Provide the [x, y] coordinate of the cell's center where the given text is located.  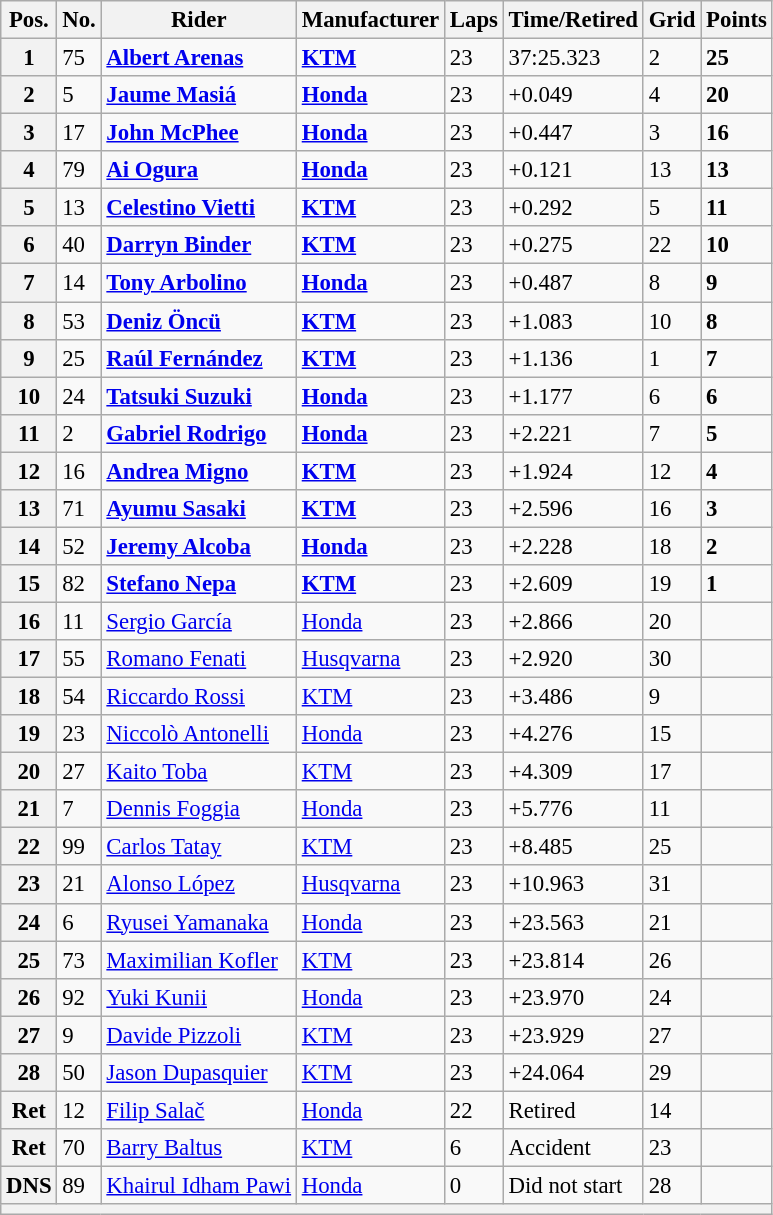
29 [672, 1073]
92 [79, 997]
+3.486 [573, 697]
73 [79, 960]
30 [672, 659]
Time/Retired [573, 20]
+5.776 [573, 809]
Riccardo Rossi [198, 697]
Romano Fenati [198, 659]
Grid [672, 20]
75 [79, 58]
82 [79, 584]
Ryusei Yamanaka [198, 922]
79 [79, 170]
Tatsuki Suzuki [198, 396]
+2.609 [573, 584]
+2.596 [573, 509]
Jaume Masiá [198, 95]
+23.814 [573, 960]
+23.929 [573, 1035]
+4.276 [573, 734]
No. [79, 20]
Jeremy Alcoba [198, 546]
55 [79, 659]
Maximilian Kofler [198, 960]
+0.292 [573, 208]
Alonso López [198, 885]
89 [79, 1185]
+2.221 [573, 433]
Khairul Idham Pawi [198, 1185]
Accident [573, 1148]
Laps [474, 20]
Pos. [29, 20]
+1.924 [573, 471]
+24.064 [573, 1073]
DNS [29, 1185]
Manufacturer [370, 20]
Rider [198, 20]
John McPhee [198, 133]
Albert Arenas [198, 58]
+0.275 [573, 245]
53 [79, 321]
Celestino Vietti [198, 208]
Ai Ogura [198, 170]
+2.920 [573, 659]
Darryn Binder [198, 245]
+0.049 [573, 95]
Tony Arbolino [198, 283]
Deniz Öncü [198, 321]
+1.177 [573, 396]
Barry Baltus [198, 1148]
Gabriel Rodrigo [198, 433]
0 [474, 1185]
Andrea Migno [198, 471]
Carlos Tatay [198, 847]
+2.866 [573, 621]
Filip Salač [198, 1110]
+4.309 [573, 772]
70 [79, 1148]
54 [79, 697]
+1.083 [573, 321]
99 [79, 847]
Yuki Kunii [198, 997]
+8.485 [573, 847]
31 [672, 885]
+0.487 [573, 283]
+2.228 [573, 546]
Davide Pizzoli [198, 1035]
Raúl Fernández [198, 358]
+23.563 [573, 922]
Retired [573, 1110]
Sergio García [198, 621]
Points [736, 20]
52 [79, 546]
71 [79, 509]
+0.447 [573, 133]
Jason Dupasquier [198, 1073]
Did not start [573, 1185]
Kaito Toba [198, 772]
+23.970 [573, 997]
+10.963 [573, 885]
Stefano Nepa [198, 584]
+0.121 [573, 170]
Niccolò Antonelli [198, 734]
Dennis Foggia [198, 809]
50 [79, 1073]
+1.136 [573, 358]
40 [79, 245]
37:25.323 [573, 58]
Ayumu Sasaki [198, 509]
